Search for the cell housing the specified text and yield its (X, Y) center coordinate. 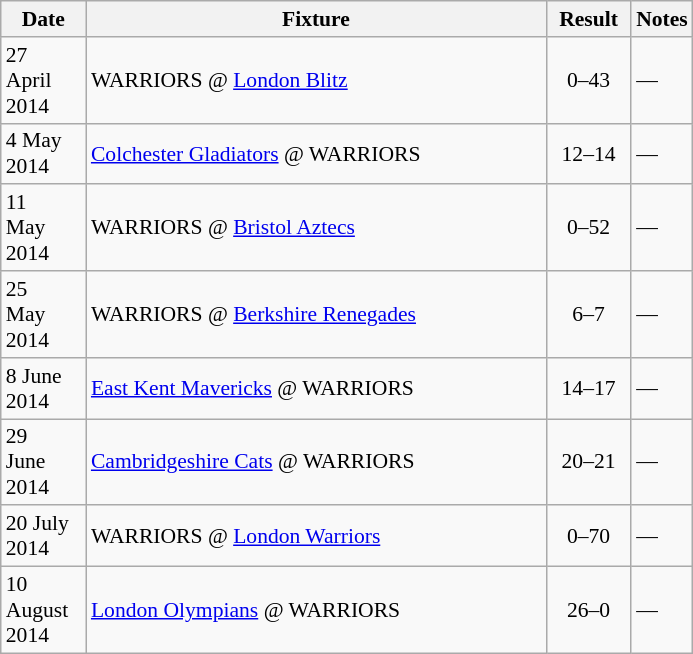
Colchester Gladiators @ WARRIORS (316, 154)
Notes (662, 19)
Cambridgeshire Cats @ WARRIORS (316, 462)
Date (44, 19)
4 May 2014 (44, 154)
27 April 2014 (44, 80)
8 June 2014 (44, 388)
WARRIORS @ Bristol Aztecs (316, 228)
12–14 (588, 154)
10 August 2014 (44, 610)
25 May 2014 (44, 314)
Fixture (316, 19)
London Olympians @ WARRIORS (316, 610)
20 July 2014 (44, 536)
0–70 (588, 536)
Result (588, 19)
26–0 (588, 610)
29 June 2014 (44, 462)
6–7 (588, 314)
0–43 (588, 80)
0–52 (588, 228)
WARRIORS @ London Blitz (316, 80)
WARRIORS @ Berkshire Renegades (316, 314)
14–17 (588, 388)
WARRIORS @ London Warriors (316, 536)
11 May 2014 (44, 228)
20–21 (588, 462)
East Kent Mavericks @ WARRIORS (316, 388)
